Determine the (X, Y) coordinate at the center of the cell enclosing the given text.  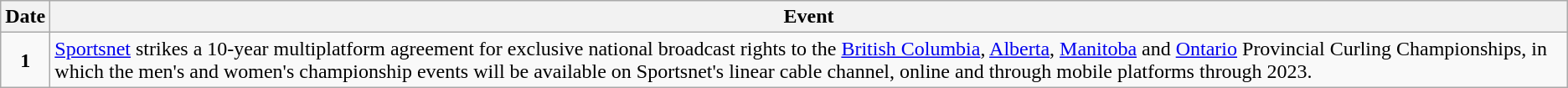
1 (25, 60)
Date (25, 17)
Event (809, 17)
